From the cell containing the given text, extract its center point as (x, y) coordinate. 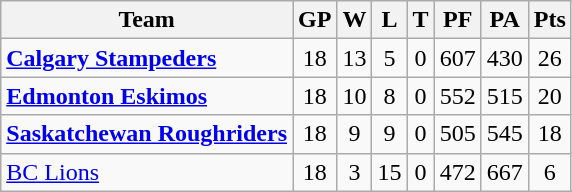
Calgary Stampeders (147, 58)
552 (458, 96)
T (420, 20)
10 (354, 96)
Team (147, 20)
L (390, 20)
472 (458, 172)
Edmonton Eskimos (147, 96)
3 (354, 172)
Pts (550, 20)
607 (458, 58)
BC Lions (147, 172)
15 (390, 172)
Saskatchewan Roughriders (147, 134)
GP (315, 20)
W (354, 20)
515 (504, 96)
PF (458, 20)
6 (550, 172)
430 (504, 58)
13 (354, 58)
26 (550, 58)
545 (504, 134)
505 (458, 134)
20 (550, 96)
8 (390, 96)
5 (390, 58)
667 (504, 172)
PA (504, 20)
